Determine the (x, y) coordinate at the center of the cell enclosing the given text.  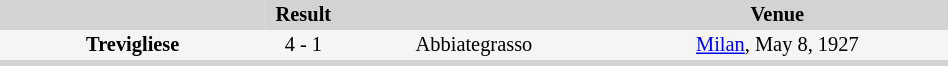
Venue (778, 15)
Milan, May 8, 1927 (778, 45)
Trevigliese (132, 45)
4 - 1 (303, 45)
Abbiategrasso (474, 45)
Result (303, 15)
